Find where the given text appears and provide that cell's center as [X, Y] coordinate. 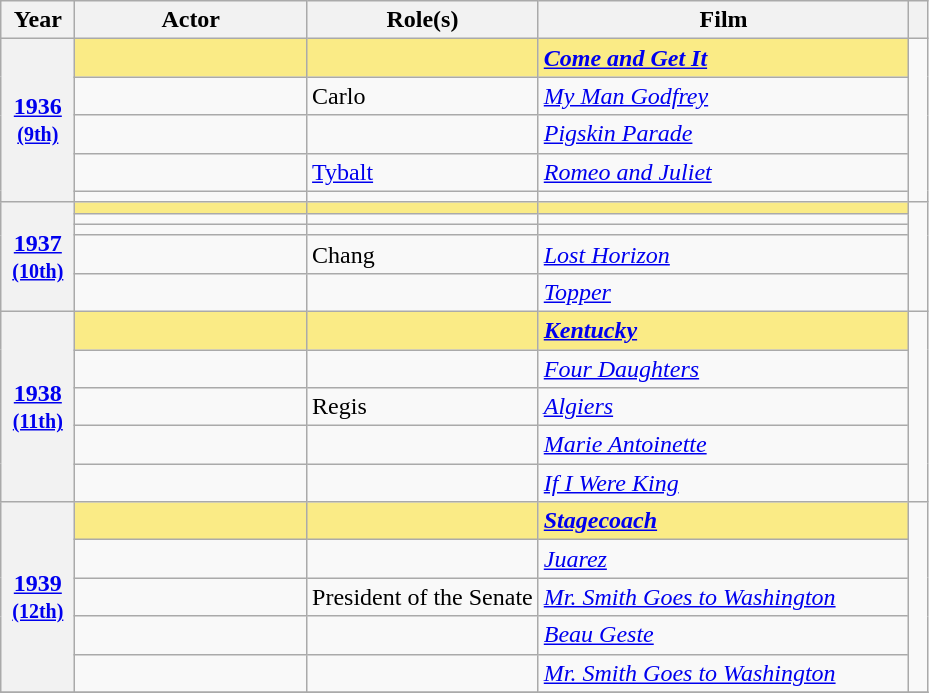
1937 (10th) [38, 256]
Regis [423, 407]
1938 (11th) [38, 406]
Year [38, 20]
1936 (9th) [38, 120]
Marie Antoinette [724, 445]
Topper [724, 292]
Romeo and Juliet [724, 172]
Film [724, 20]
If I Were King [724, 483]
Beau Geste [724, 635]
Lost Horizon [724, 254]
Actor [191, 20]
Come and Get It [724, 58]
Chang [423, 254]
Four Daughters [724, 369]
Pigskin Parade [724, 134]
1939 (12th) [38, 597]
Kentucky [724, 330]
Tybalt [423, 172]
Juarez [724, 559]
Algiers [724, 407]
Stagecoach [724, 521]
Carlo [423, 96]
My Man Godfrey [724, 96]
Role(s) [423, 20]
President of the Senate [423, 597]
